Extract the [X, Y] coordinate from the center of the cell holding the provided text.  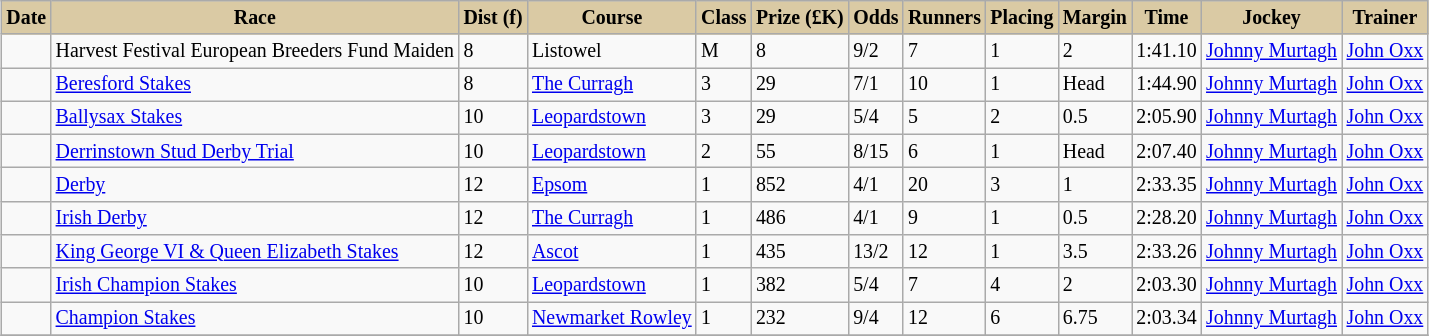
Ascot [612, 252]
9 [944, 218]
Derby [255, 184]
2:07.40 [1167, 152]
King George VI & Queen Elizabeth Stakes [255, 252]
382 [800, 284]
4 [1022, 284]
Class [724, 18]
2:28.20 [1167, 218]
Race [255, 18]
9/2 [876, 50]
55 [800, 152]
852 [800, 184]
Prize (£K) [800, 18]
6.75 [1095, 318]
9/4 [876, 318]
Epsom [612, 184]
Placing [1022, 18]
5 [944, 118]
2:03.30 [1167, 284]
M [724, 50]
3.5 [1095, 252]
2:33.35 [1167, 184]
486 [800, 218]
2:05.90 [1167, 118]
Derrinstown Stud Derby Trial [255, 152]
Dist (f) [494, 18]
Listowel [612, 50]
232 [800, 318]
7/1 [876, 84]
Irish Derby [255, 218]
Time [1167, 18]
2:03.34 [1167, 318]
Ballysax Stakes [255, 118]
Runners [944, 18]
2:33.26 [1167, 252]
435 [800, 252]
20 [944, 184]
Harvest Festival European Breeders Fund Maiden [255, 50]
Irish Champion Stakes [255, 284]
13/2 [876, 252]
Jockey [1271, 18]
1:44.90 [1167, 84]
Date [26, 18]
Odds [876, 18]
Newmarket Rowley [612, 318]
Champion Stakes [255, 318]
Beresford Stakes [255, 84]
1:41.10 [1167, 50]
8/15 [876, 152]
Trainer [1385, 18]
Course [612, 18]
Margin [1095, 18]
